Locate the cell with the specified text and output its [X, Y] center coordinate. 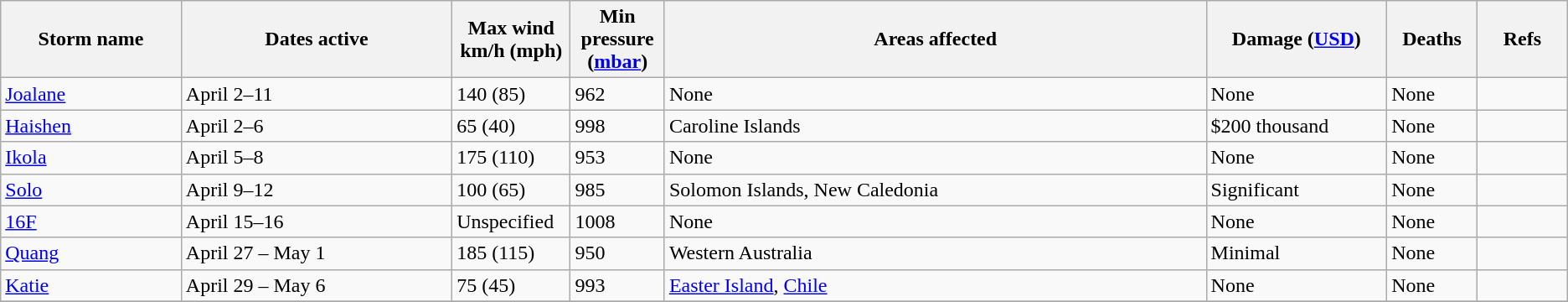
Easter Island, Chile [935, 285]
75 (45) [511, 285]
April 5–8 [317, 158]
175 (110) [511, 158]
Western Australia [935, 253]
65 (40) [511, 126]
Storm name [91, 39]
April 2–11 [317, 94]
Refs [1522, 39]
Quang [91, 253]
April 9–12 [317, 190]
Deaths [1432, 39]
16F [91, 221]
Significant [1297, 190]
Damage (USD) [1297, 39]
140 (85) [511, 94]
Minimal [1297, 253]
953 [617, 158]
Haishen [91, 126]
Areas affected [935, 39]
100 (65) [511, 190]
Joalane [91, 94]
185 (115) [511, 253]
Ikola [91, 158]
Unspecified [511, 221]
$200 thousand [1297, 126]
985 [617, 190]
April 2–6 [317, 126]
April 29 – May 6 [317, 285]
998 [617, 126]
1008 [617, 221]
Solo [91, 190]
Solomon Islands, New Caledonia [935, 190]
April 27 – May 1 [317, 253]
Max wind km/h (mph) [511, 39]
Dates active [317, 39]
Min pressure (mbar) [617, 39]
950 [617, 253]
Katie [91, 285]
Caroline Islands [935, 126]
962 [617, 94]
993 [617, 285]
April 15–16 [317, 221]
